Find where the given text appears and provide that cell's center as (x, y) coordinate. 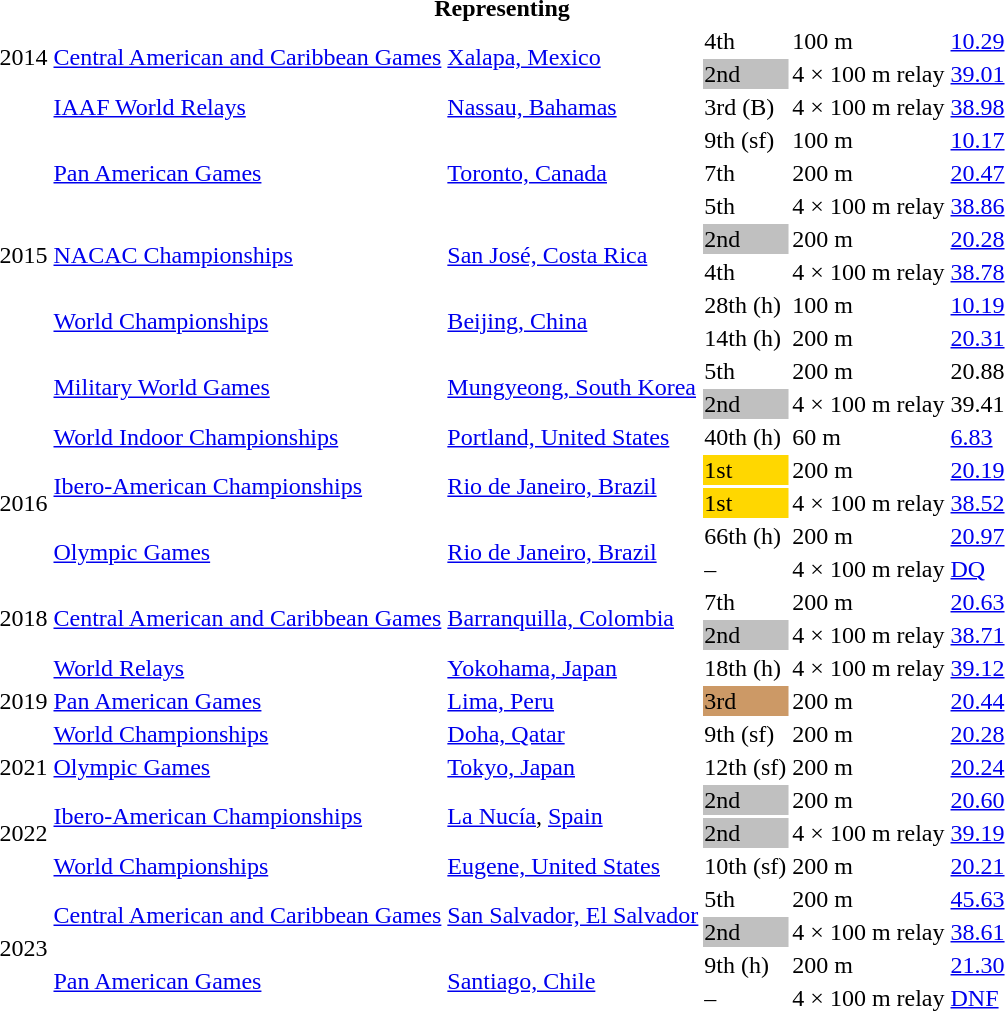
Tokyo, Japan (573, 767)
60 m (868, 437)
40th (h) (746, 437)
La Nucía, Spain (573, 816)
IAAF World Relays (248, 107)
Beijing, China (573, 322)
3rd (746, 701)
San José, Costa Rica (573, 256)
Yokohama, Japan (573, 668)
Barranquilla, Colombia (573, 618)
Mungyeong, South Korea (573, 388)
NACAC Championships (248, 256)
Toronto, Canada (573, 173)
28th (h) (746, 305)
14th (h) (746, 338)
18th (h) (746, 668)
Doha, Qatar (573, 734)
9th (h) (746, 965)
Military World Games (248, 388)
66th (h) (746, 536)
World Indoor Championships (248, 437)
Lima, Peru (573, 701)
12th (sf) (746, 767)
3rd (B) (746, 107)
San Salvador, El Salvador (573, 916)
Portland, United States (573, 437)
Nassau, Bahamas (573, 107)
World Relays (248, 668)
Xalapa, Mexico (573, 58)
10th (sf) (746, 866)
Eugene, United States (573, 866)
– (746, 569)
